Provide the (X, Y) coordinate of the cell's center where the given text is located.  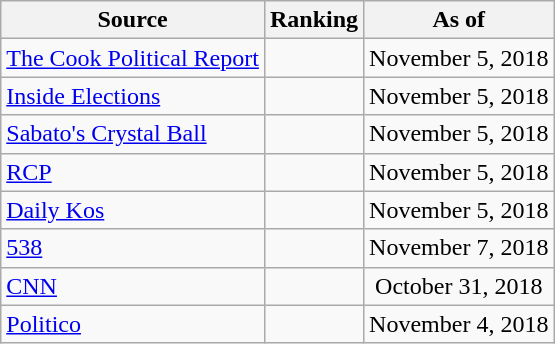
CNN (133, 286)
The Cook Political Report (133, 58)
As of (459, 20)
October 31, 2018 (459, 286)
November 7, 2018 (459, 248)
November 4, 2018 (459, 324)
Source (133, 20)
Sabato's Crystal Ball (133, 134)
RCP (133, 172)
Ranking (314, 20)
Politico (133, 324)
538 (133, 248)
Inside Elections (133, 96)
Daily Kos (133, 210)
